Find where the given text appears and provide that cell's center as [X, Y] coordinate. 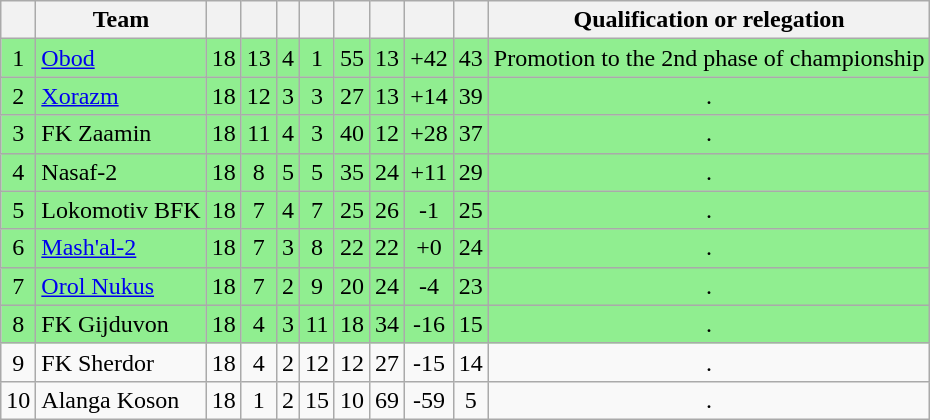
6 [18, 248]
40 [352, 134]
+14 [430, 96]
43 [470, 58]
+42 [430, 58]
Nasaf-2 [121, 172]
+11 [430, 172]
-15 [430, 362]
37 [470, 134]
Team [121, 20]
35 [352, 172]
-59 [430, 400]
Alanga Koson [121, 400]
14 [470, 362]
20 [352, 286]
FK Gijduvon [121, 324]
34 [388, 324]
-4 [430, 286]
26 [388, 210]
+0 [430, 248]
Qualification or relegation [709, 20]
Promotion to the 2nd phase of championship [709, 58]
FK Sherdor [121, 362]
29 [470, 172]
55 [352, 58]
Orol Nukus [121, 286]
-16 [430, 324]
Lokomotiv BFK [121, 210]
23 [470, 286]
FK Zaamin [121, 134]
Obod [121, 58]
Xorazm [121, 96]
39 [470, 96]
-1 [430, 210]
69 [388, 400]
+28 [430, 134]
Mash'al-2 [121, 248]
